Find where the given text appears and provide that cell's center as [X, Y] coordinate. 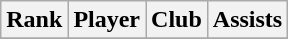
Assists [247, 20]
Player [107, 20]
Club [177, 20]
Rank [34, 20]
